Capture the cell that displays the provided text and extract its (X, Y) central coordinate. 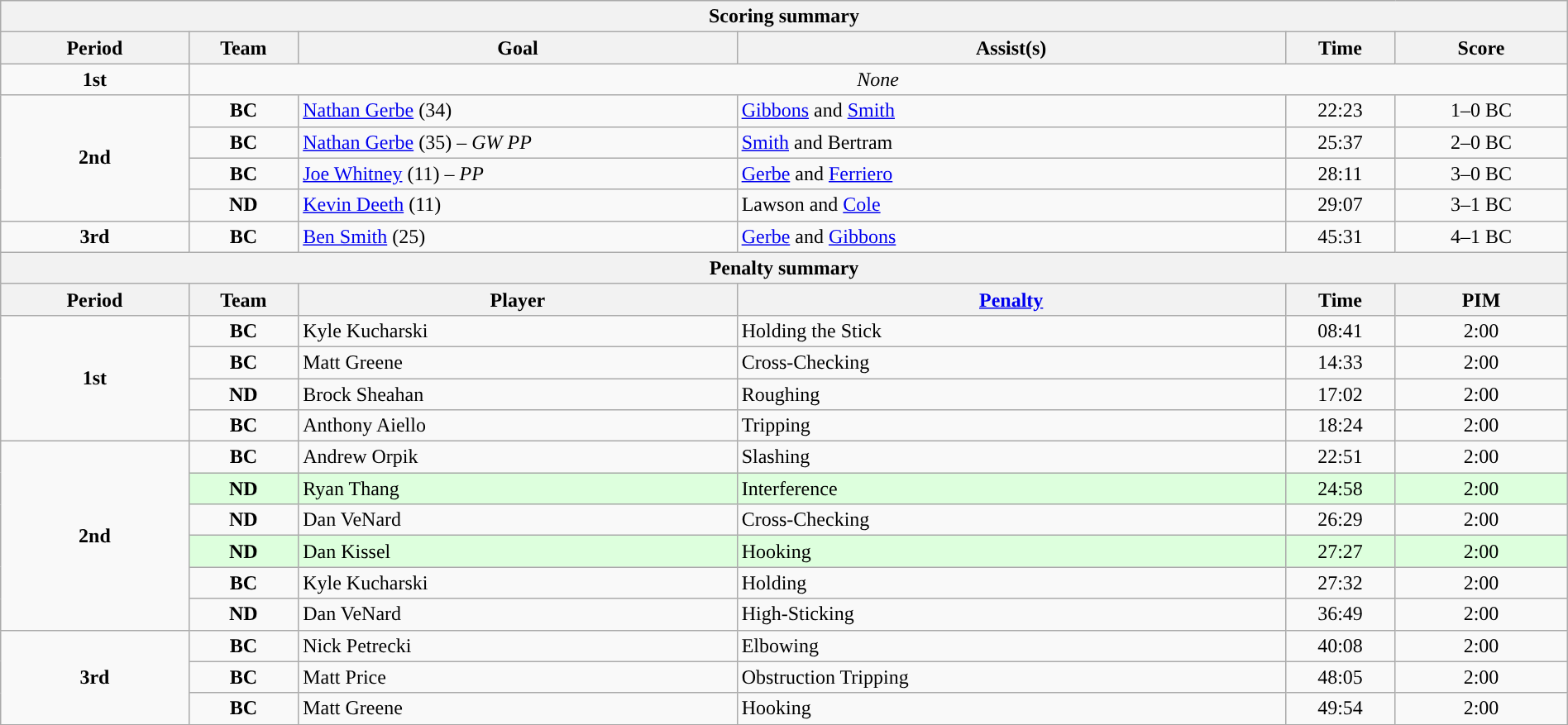
22:23 (1340, 111)
PIM (1481, 299)
49:54 (1340, 708)
Anthony Aiello (518, 426)
29:07 (1340, 205)
18:24 (1340, 426)
Roughing (1011, 394)
Holding (1011, 583)
Smith and Bertram (1011, 142)
Gibbons and Smith (1011, 111)
40:08 (1340, 646)
Matt Price (518, 677)
Gerbe and Ferriero (1011, 174)
Nathan Gerbe (34) (518, 111)
3–1 BC (1481, 205)
Dan Kissel (518, 551)
Nathan Gerbe (35) – GW PP (518, 142)
22:51 (1340, 457)
Brock Sheahan (518, 394)
28:11 (1340, 174)
Nick Petrecki (518, 646)
None (878, 79)
Penalty (1011, 299)
17:02 (1340, 394)
45:31 (1340, 236)
Ben Smith (25) (518, 236)
Andrew Orpik (518, 457)
48:05 (1340, 677)
Tripping (1011, 426)
1–0 BC (1481, 111)
Lawson and Cole (1011, 205)
Holding the Stick (1011, 331)
Penalty summary (784, 268)
27:27 (1340, 551)
Slashing (1011, 457)
24:58 (1340, 489)
High-Sticking (1011, 614)
Elbowing (1011, 646)
08:41 (1340, 331)
Score (1481, 48)
Assist(s) (1011, 48)
Interference (1011, 489)
26:29 (1340, 520)
Joe Whitney (11) – PP (518, 174)
Obstruction Tripping (1011, 677)
Gerbe and Gibbons (1011, 236)
4–1 BC (1481, 236)
25:37 (1340, 142)
Goal (518, 48)
3–0 BC (1481, 174)
2–0 BC (1481, 142)
36:49 (1340, 614)
Scoring summary (784, 17)
27:32 (1340, 583)
Ryan Thang (518, 489)
Player (518, 299)
Kevin Deeth (11) (518, 205)
14:33 (1340, 362)
